Capture the cell that displays the provided text and extract its (X, Y) central coordinate. 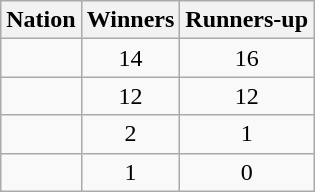
14 (130, 58)
2 (130, 134)
Winners (130, 20)
0 (247, 172)
Runners-up (247, 20)
16 (247, 58)
Nation (41, 20)
